Identify which cell holds the provided text, then report its (X, Y) central coordinate. 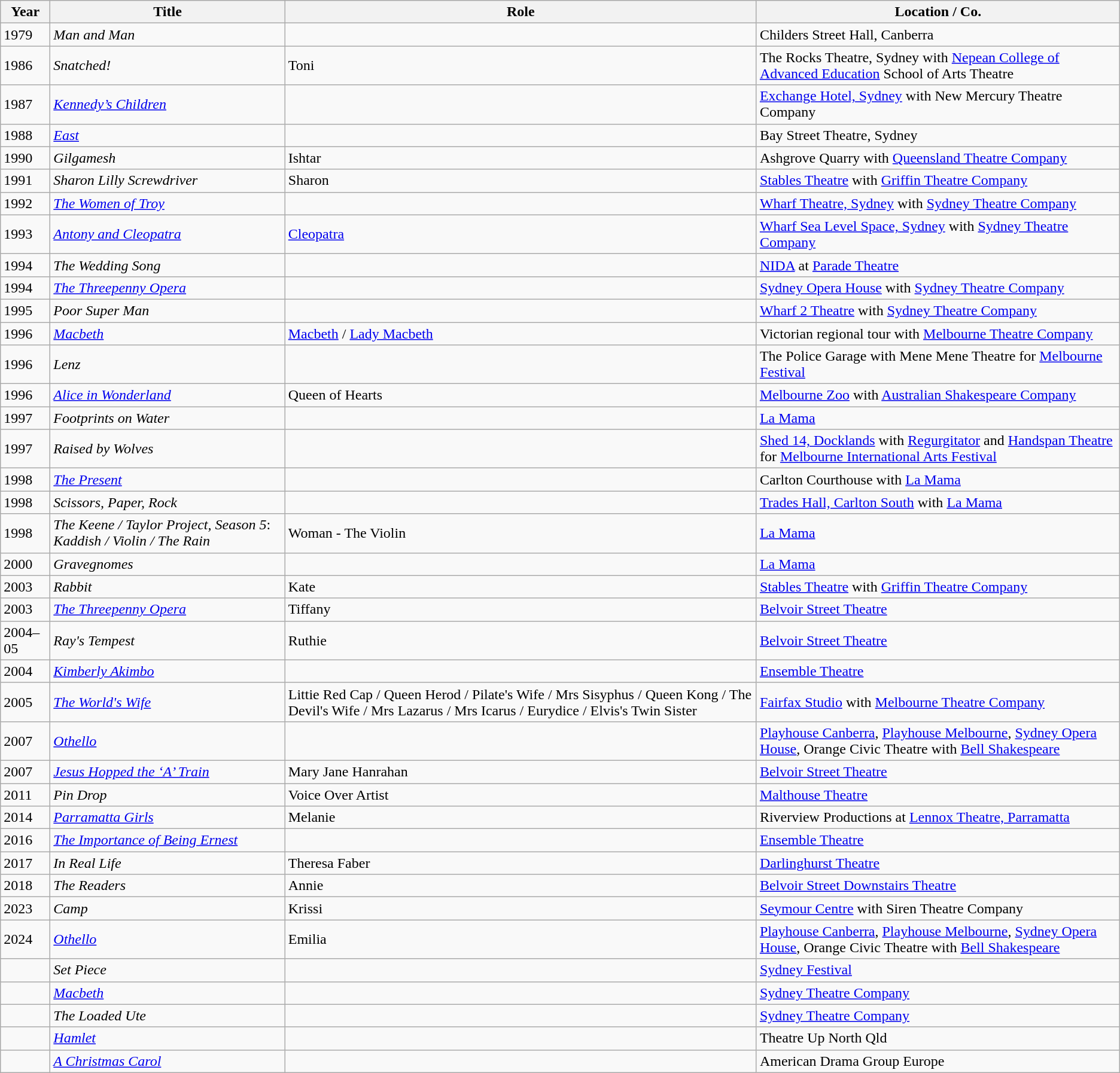
Fairfax Studio with Melbourne Theatre Company (938, 702)
Sharon (521, 181)
2018 (25, 886)
A Christmas Carol (168, 1061)
2004–05 (25, 640)
Ray's Tempest (168, 640)
The Wedding Song (168, 265)
Seymour Centre with Siren Theatre Company (938, 909)
The Police Garage with Mene Mene Theatre for Melbourne Festival (938, 365)
Footprints on Water (168, 418)
Riverview Productions at Lennox Theatre, Parramatta (938, 818)
Ishtar (521, 158)
Belvoir Street Downstairs Theatre (938, 886)
Alice in Wonderland (168, 395)
Antony and Cleopatra (168, 234)
The Keene / Taylor Project, Season 5: Kaddish / Violin / The Rain (168, 534)
The Importance of Being Ernest (168, 840)
Sydney Opera House with Sydney Theatre Company (938, 288)
Malthouse Theatre (938, 795)
Kimberly Akimbo (168, 671)
Man and Man (168, 35)
Trades Hall, Carlton South with La Mama (938, 502)
1986 (25, 66)
American Drama Group Europe (938, 1061)
Camp (168, 909)
Pin Drop (168, 795)
Scissors, Paper, Rock (168, 502)
Kennedy’s Children (168, 104)
1987 (25, 104)
Sydney Festival (938, 970)
The Readers (168, 886)
Gilgamesh (168, 158)
Wharf 2 Theatre with Sydney Theatre Company (938, 310)
Carlton Courthouse with La Mama (938, 480)
Shed 14, Docklands with Regurgitator and Handspan Theatre for Melbourne International Arts Festival (938, 449)
Exchange Hotel, Sydney with New Mercury Theatre Company (938, 104)
2017 (25, 863)
2016 (25, 840)
Title (168, 12)
1979 (25, 35)
Tiffany (521, 609)
The Women of Troy (168, 203)
Role (521, 12)
Rabbit (168, 587)
Hamlet (168, 1038)
Cleopatra (521, 234)
2023 (25, 909)
Theatre Up North Qld (938, 1038)
1988 (25, 135)
Childers Street Hall, Canberra (938, 35)
Queen of Hearts (521, 395)
1993 (25, 234)
Ruthie (521, 640)
The World's Wife (168, 702)
Krissi (521, 909)
Woman - The Violin (521, 534)
1990 (25, 158)
Snatched! (168, 66)
Melanie (521, 818)
The Rocks Theatre, Sydney with Nepean College of Advanced Education School of Arts Theatre (938, 66)
Wharf Sea Level Space, Sydney with Sydney Theatre Company (938, 234)
In Real Life (168, 863)
Poor Super Man (168, 310)
The Loaded Ute (168, 1016)
Gravegnomes (168, 564)
Macbeth / Lady Macbeth (521, 333)
2004 (25, 671)
Toni (521, 66)
Set Piece (168, 970)
1995 (25, 310)
Mary Jane Hanrahan (521, 772)
Year (25, 12)
Wharf Theatre, Sydney with Sydney Theatre Company (938, 203)
2005 (25, 702)
2000 (25, 564)
2014 (25, 818)
1991 (25, 181)
Voice Over Artist (521, 795)
East (168, 135)
Ashgrove Quarry with Queensland Theatre Company (938, 158)
Lenz (168, 365)
Theresa Faber (521, 863)
Melbourne Zoo with Australian Shakespeare Company (938, 395)
Kate (521, 587)
1992 (25, 203)
Victorian regional tour with Melbourne Theatre Company (938, 333)
Darlinghurst Theatre (938, 863)
The Present (168, 480)
2024 (25, 939)
NIDA at Parade Theatre (938, 265)
2011 (25, 795)
Annie (521, 886)
Location / Co. (938, 12)
Parramatta Girls (168, 818)
Emilia (521, 939)
Bay Street Theatre, Sydney (938, 135)
Sharon Lilly Screwdriver (168, 181)
Jesus Hopped the ‘A’ Train (168, 772)
Raised by Wolves (168, 449)
